Return the (X, Y) coordinate for the center point of the cell that contains the specified text.  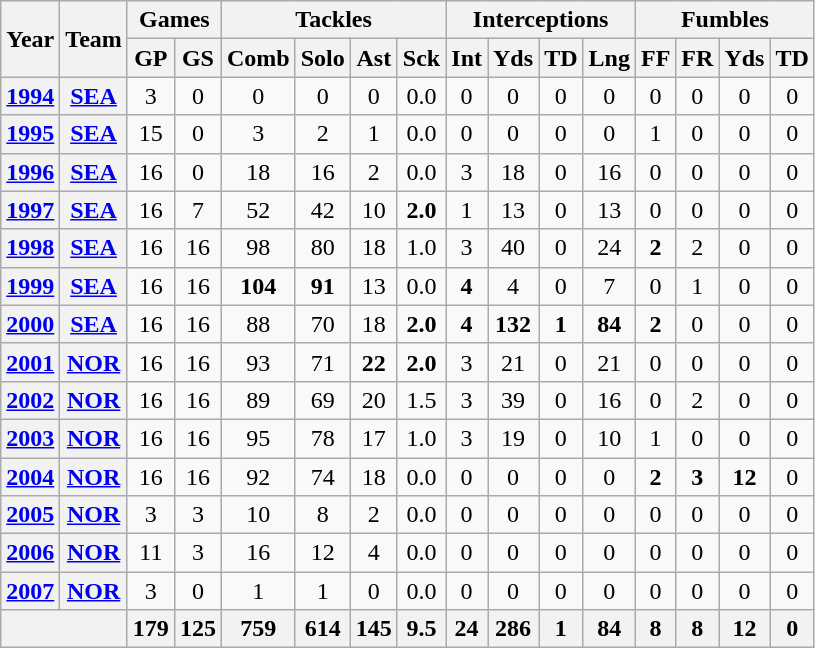
20 (374, 400)
22 (374, 362)
145 (374, 629)
2001 (30, 362)
15 (150, 134)
2003 (30, 438)
2000 (30, 324)
93 (258, 362)
Ast (374, 58)
19 (514, 438)
42 (322, 210)
2007 (30, 591)
1996 (30, 172)
GS (198, 58)
2005 (30, 515)
1998 (30, 248)
1994 (30, 96)
Int (467, 58)
Games (174, 20)
Sck (421, 58)
Team (94, 39)
GP (150, 58)
1997 (30, 210)
52 (258, 210)
1995 (30, 134)
Tackles (333, 20)
132 (514, 324)
Comb (258, 58)
78 (322, 438)
95 (258, 438)
Year (30, 39)
98 (258, 248)
11 (150, 553)
Interceptions (541, 20)
39 (514, 400)
Fumbles (724, 20)
17 (374, 438)
179 (150, 629)
1.5 (421, 400)
69 (322, 400)
104 (258, 286)
FF (655, 58)
FR (698, 58)
89 (258, 400)
286 (514, 629)
40 (514, 248)
74 (322, 477)
Lng (609, 58)
92 (258, 477)
88 (258, 324)
2002 (30, 400)
1999 (30, 286)
759 (258, 629)
91 (322, 286)
70 (322, 324)
Solo (322, 58)
2006 (30, 553)
9.5 (421, 629)
125 (198, 629)
71 (322, 362)
2004 (30, 477)
614 (322, 629)
80 (322, 248)
